From the cell containing the given text, extract its center point as (X, Y) coordinate. 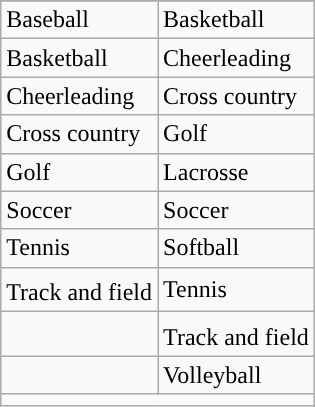
Lacrosse (236, 172)
Softball (236, 248)
Baseball (80, 20)
Volleyball (236, 375)
